Return (X, Y) of the center of cell containing provided text 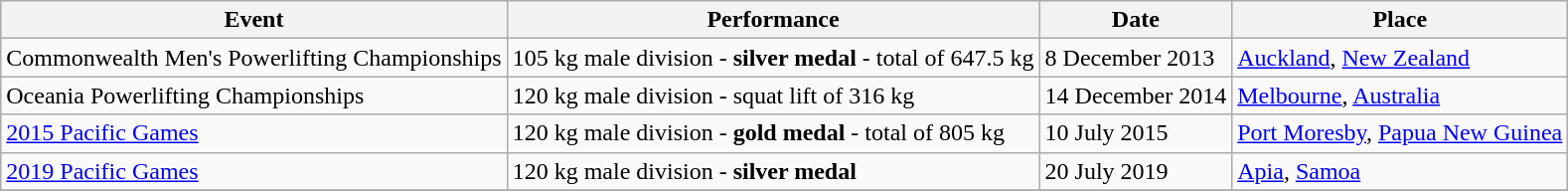
14 December 2014 (1136, 95)
2019 Pacific Games (254, 171)
Auckland, New Zealand (1400, 58)
Melbourne, Australia (1400, 95)
120 kg male division - gold medal - total of 805 kg (773, 133)
Date (1136, 20)
120 kg male division - silver medal (773, 171)
Place (1400, 20)
Port Moresby, Papua New Guinea (1400, 133)
8 December 2013 (1136, 58)
120 kg male division - squat lift of 316 kg (773, 95)
Apia, Samoa (1400, 171)
2015 Pacific Games (254, 133)
10 July 2015 (1136, 133)
Performance (773, 20)
Commonwealth Men's Powerlifting Championships (254, 58)
20 July 2019 (1136, 171)
105 kg male division - silver medal - total of 647.5 kg (773, 58)
Event (254, 20)
Oceania Powerlifting Championships (254, 95)
